Scan for the cell matching the given text and deliver its (x, y) coordinate at center. 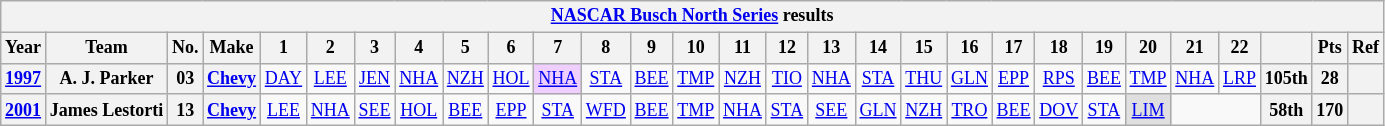
28 (1330, 78)
58th (1286, 110)
Make (232, 48)
THU (924, 78)
Team (106, 48)
9 (652, 48)
LIM (1148, 110)
DAY (283, 78)
12 (786, 48)
14 (878, 48)
10 (696, 48)
20 (1148, 48)
8 (606, 48)
4 (419, 48)
105th (1286, 78)
2001 (24, 110)
No. (186, 48)
A. J. Parker (106, 78)
170 (1330, 110)
DOV (1059, 110)
1997 (24, 78)
3 (374, 48)
RPS (1059, 78)
TRO (970, 110)
James Lestorti (106, 110)
16 (970, 48)
11 (743, 48)
5 (465, 48)
03 (186, 78)
TIO (786, 78)
17 (1014, 48)
Year (24, 48)
22 (1240, 48)
NASCAR Busch North Series results (692, 16)
LRP (1240, 78)
6 (511, 48)
JEN (374, 78)
15 (924, 48)
Pts (1330, 48)
19 (1104, 48)
Ref (1366, 48)
21 (1195, 48)
WFD (606, 110)
7 (558, 48)
1 (283, 48)
2 (330, 48)
18 (1059, 48)
